For the text-containing cell, return its midpoint in (X, Y) coordinate format. 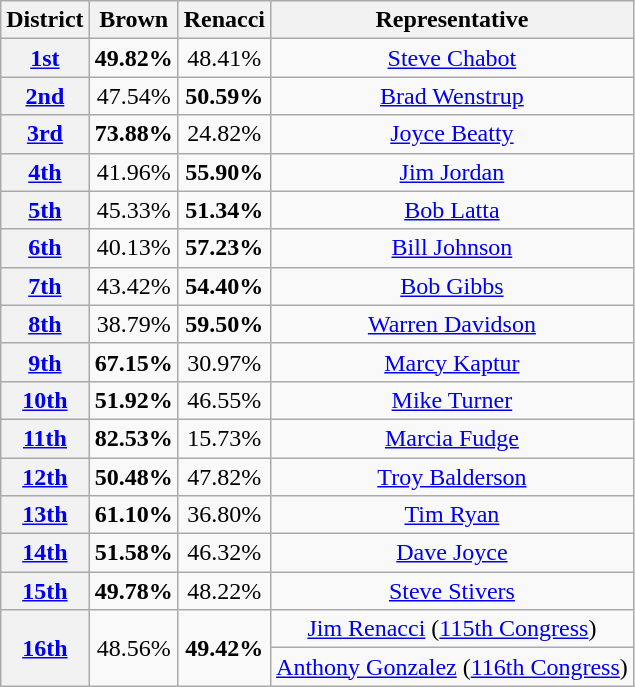
8th (45, 324)
11th (45, 438)
Marcia Fudge (452, 438)
67.15% (134, 362)
Tim Ryan (452, 515)
48.56% (134, 648)
Renacci (224, 20)
47.82% (224, 477)
41.96% (134, 172)
15.73% (224, 438)
Jim Jordan (452, 172)
Marcy Kaptur (452, 362)
50.59% (224, 96)
Jim Renacci (115th Congress) (452, 629)
Bob Gibbs (452, 286)
10th (45, 400)
30.97% (224, 362)
49.82% (134, 58)
73.88% (134, 134)
1st (45, 58)
Steve Stivers (452, 591)
15th (45, 591)
7th (45, 286)
51.58% (134, 553)
51.34% (224, 210)
Bob Latta (452, 210)
45.33% (134, 210)
46.55% (224, 400)
14th (45, 553)
36.80% (224, 515)
24.82% (224, 134)
47.54% (134, 96)
Warren Davidson (452, 324)
Joyce Beatty (452, 134)
Bill Johnson (452, 248)
Brad Wenstrup (452, 96)
Mike Turner (452, 400)
59.50% (224, 324)
38.79% (134, 324)
46.32% (224, 553)
6th (45, 248)
5th (45, 210)
Steve Chabot (452, 58)
13th (45, 515)
51.92% (134, 400)
Representative (452, 20)
Troy Balderson (452, 477)
49.42% (224, 648)
55.90% (224, 172)
57.23% (224, 248)
48.22% (224, 591)
2nd (45, 96)
3rd (45, 134)
District (45, 20)
43.42% (134, 286)
12th (45, 477)
40.13% (134, 248)
49.78% (134, 591)
Anthony Gonzalez (116th Congress) (452, 667)
48.41% (224, 58)
54.40% (224, 286)
50.48% (134, 477)
4th (45, 172)
16th (45, 648)
82.53% (134, 438)
61.10% (134, 515)
Brown (134, 20)
Dave Joyce (452, 553)
9th (45, 362)
